Return (x, y) of the center of cell containing provided text 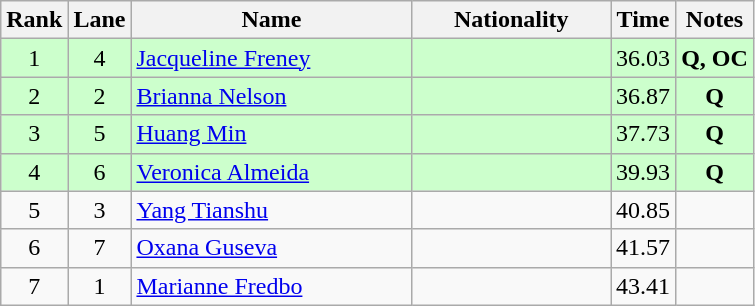
Nationality (512, 20)
36.03 (644, 58)
Jacqueline Freney (272, 58)
Marianne Fredbo (272, 286)
Notes (715, 20)
Rank (34, 20)
39.93 (644, 172)
Time (644, 20)
Oxana Guseva (272, 248)
Yang Tianshu (272, 210)
36.87 (644, 96)
37.73 (644, 134)
Name (272, 20)
Q, OC (715, 58)
Huang Min (272, 134)
Lane (100, 20)
40.85 (644, 210)
Veronica Almeida (272, 172)
Brianna Nelson (272, 96)
43.41 (644, 286)
41.57 (644, 248)
